Extract the (x, y) coordinate from the center of the cell holding the provided text.  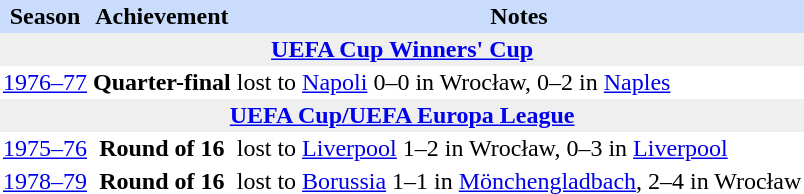
Quarter-final (162, 82)
Season (45, 16)
Achievement (162, 16)
UEFA Cup Winners' Cup (402, 50)
1975–76 (45, 148)
1976–77 (45, 82)
UEFA Cup/UEFA Europa League (402, 116)
Round of 16 (162, 148)
